Determine the [x, y] coordinate at the center of the cell enclosing the given text.  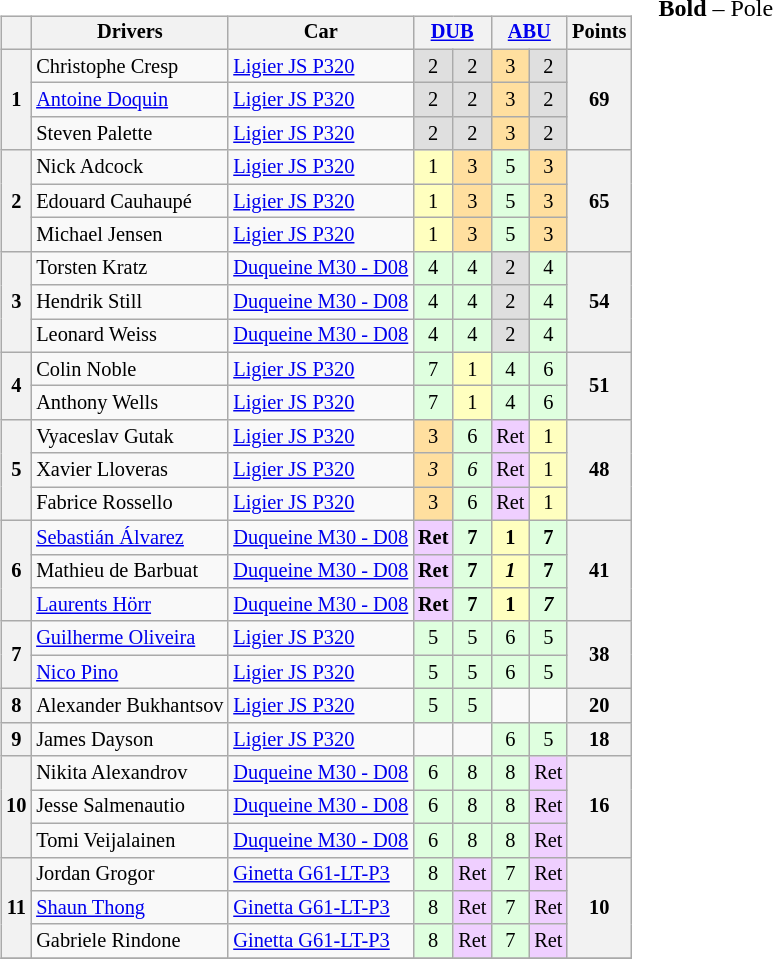
Fabrice Rossello [130, 504]
James Dayson [130, 739]
9 [16, 739]
Car [320, 33]
Sebastián Álvarez [130, 537]
Gabriele Rindone [130, 941]
Antoine Doquin [130, 100]
65 [599, 200]
Colin Noble [130, 369]
Jordan Grogor [130, 874]
Leonard Weiss [130, 336]
Edouard Cauhaupé [130, 201]
Xavier Lloveras [130, 470]
16 [599, 806]
38 [599, 654]
ABU [529, 33]
Nico Pino [130, 672]
41 [599, 570]
Anthony Wells [130, 403]
Hendrik Still [130, 302]
11 [16, 908]
Jesse Salmenautio [130, 807]
Drivers [130, 33]
Guilherme Oliveira [130, 638]
Shaun Thong [130, 908]
51 [599, 386]
Alexander Bukhantsov [130, 706]
54 [599, 302]
Steven Palette [130, 134]
18 [599, 739]
Vyaceslav Gutak [130, 437]
20 [599, 706]
Mathieu de Barbuat [130, 571]
Nick Adcock [130, 167]
Michael Jensen [130, 235]
Points [599, 33]
DUB [452, 33]
Torsten Kratz [130, 268]
Christophe Cresp [130, 66]
Nikita Alexandrov [130, 773]
48 [599, 470]
Laurents Hörr [130, 605]
Tomi Veijalainen [130, 840]
69 [599, 100]
